Return the [x, y] coordinate for the center point of the cell that contains the specified text.  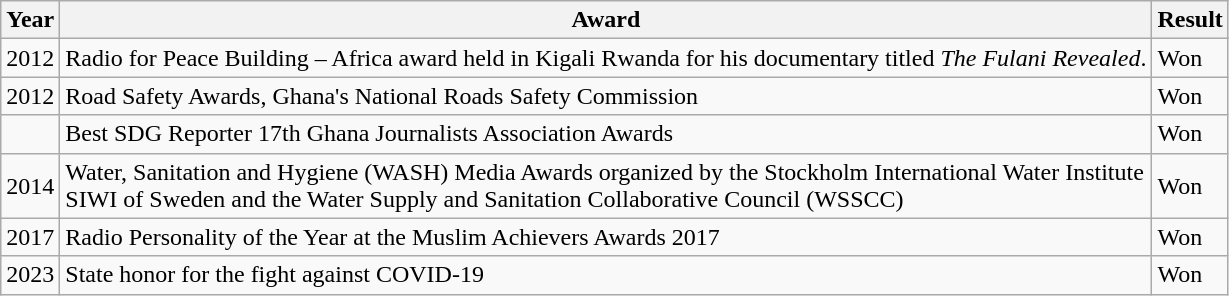
Radio for Peace Building – Africa award held in Kigali Rwanda for his documentary titled The Fulani Revealed. [606, 58]
Year [30, 20]
2014 [30, 186]
Award [606, 20]
Road Safety Awards, Ghana's National Roads Safety Commission [606, 96]
Radio Personality of the Year at the Muslim Achievers Awards 2017 [606, 237]
Best SDG Reporter 17th Ghana Journalists Association Awards [606, 134]
2017 [30, 237]
Result [1190, 20]
2023 [30, 275]
State honor for the fight against COVID-19 [606, 275]
